Return (X, Y) of the center of cell containing provided text 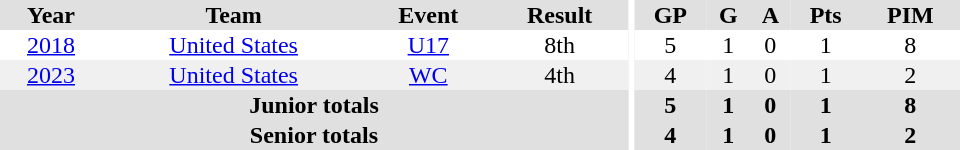
Senior totals (314, 135)
GP (670, 15)
2018 (51, 45)
PIM (910, 15)
WC (428, 75)
2023 (51, 75)
Team (234, 15)
8th (560, 45)
Result (560, 15)
A (770, 15)
U17 (428, 45)
Event (428, 15)
Junior totals (314, 105)
Year (51, 15)
G (728, 15)
Pts (826, 15)
4th (560, 75)
